Pinpoint the cell where the given text exists, returning its [X, Y] midpoint coordinate. 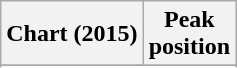
Chart (2015) [72, 34]
Peak position [189, 34]
